For the text-containing cell, return its midpoint in (X, Y) coordinate format. 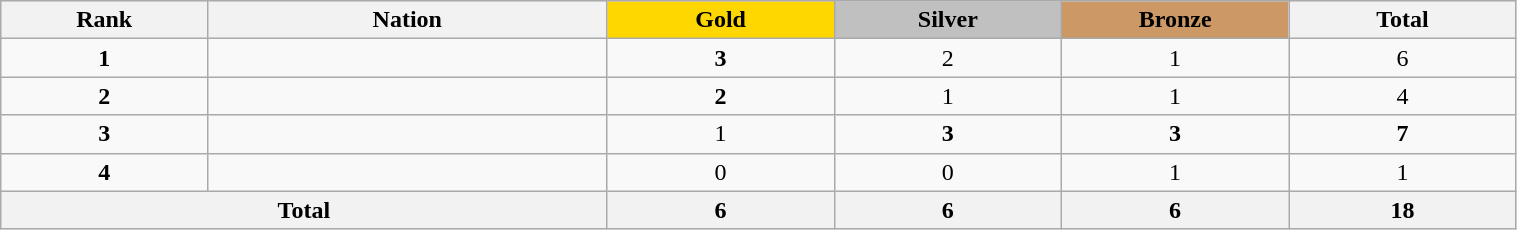
Gold (720, 20)
Bronze (1174, 20)
Silver (948, 20)
Rank (104, 20)
18 (1402, 210)
7 (1402, 134)
Nation (408, 20)
